Detect which cell encompasses the target text, then output its (X, Y) center coordinate. 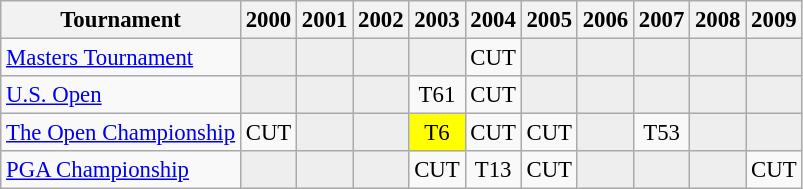
2000 (268, 20)
Tournament (121, 20)
The Open Championship (121, 133)
2001 (325, 20)
2003 (437, 20)
2007 (661, 20)
PGA Championship (121, 170)
T13 (493, 170)
T61 (437, 95)
2005 (549, 20)
2008 (718, 20)
2002 (381, 20)
T6 (437, 133)
U.S. Open (121, 95)
Masters Tournament (121, 58)
2004 (493, 20)
2009 (774, 20)
2006 (605, 20)
T53 (661, 133)
